Extract the (x, y) coordinate from the center of the cell holding the provided text.  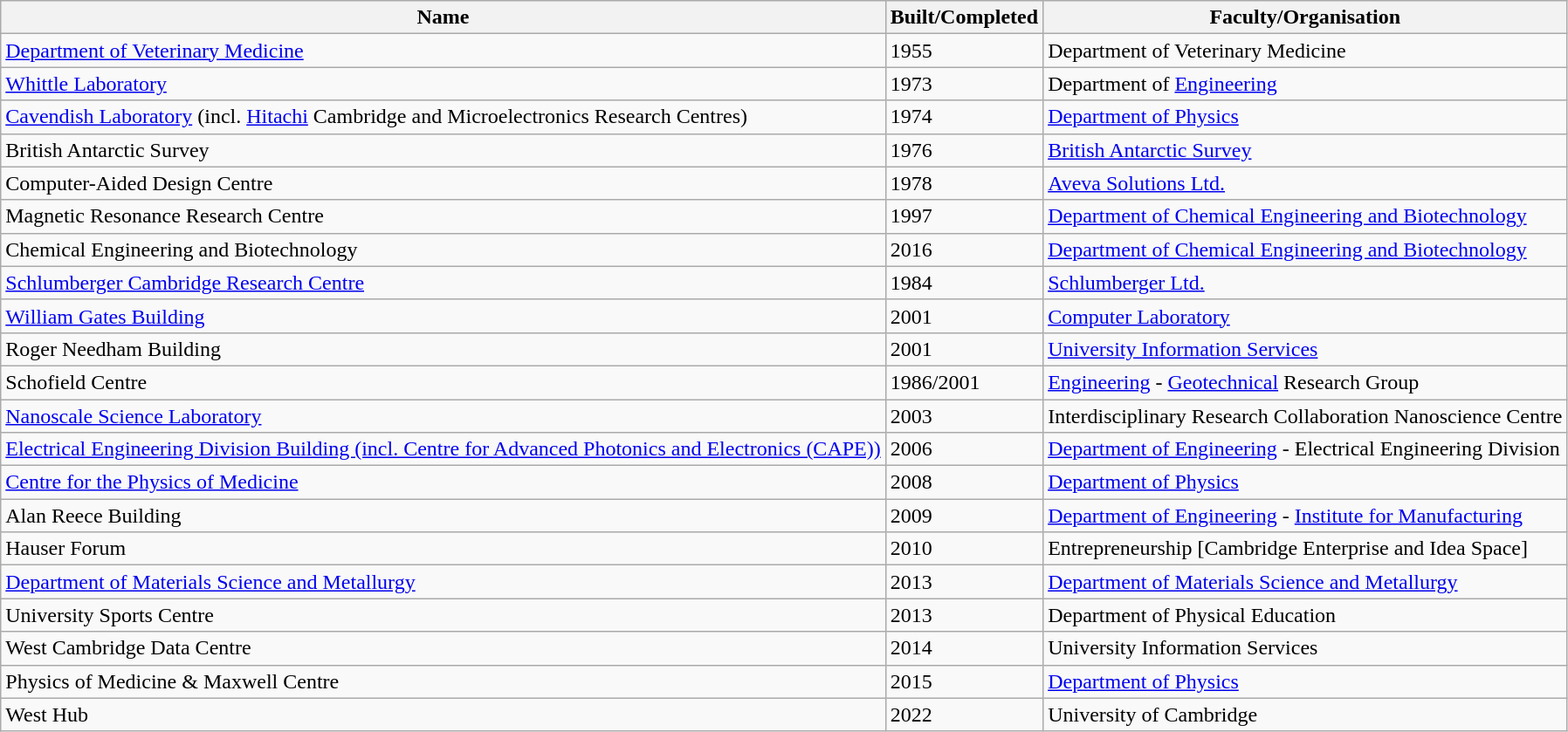
2015 (964, 681)
2010 (964, 549)
Department of Engineering (1305, 84)
University of Cambridge (1305, 715)
2009 (964, 516)
2008 (964, 482)
Roger Needham Building (444, 349)
Schlumberger Cambridge Research Centre (444, 283)
Department of Physical Education (1305, 615)
Schofield Centre (444, 382)
Physics of Medicine & Maxwell Centre (444, 681)
Alan Reece Building (444, 516)
Chemical Engineering and Biotechnology (444, 250)
Hauser Forum (444, 549)
University Sports Centre (444, 615)
2022 (964, 715)
Faculty/Organisation (1305, 17)
1976 (964, 150)
2016 (964, 250)
Entrepreneurship [Cambridge Enterprise and Idea Space] (1305, 549)
Built/Completed (964, 17)
1973 (964, 84)
Aveva Solutions Ltd. (1305, 183)
Interdisciplinary Research Collaboration Nanoscience Centre (1305, 416)
2014 (964, 648)
2003 (964, 416)
West Cambridge Data Centre (444, 648)
1997 (964, 216)
Engineering - Geotechnical Research Group (1305, 382)
Magnetic Resonance Research Centre (444, 216)
Schlumberger Ltd. (1305, 283)
Name (444, 17)
2006 (964, 449)
Cavendish Laboratory (incl. Hitachi Cambridge and Microelectronics Research Centres) (444, 117)
Whittle Laboratory (444, 84)
Department of Engineering - Electrical Engineering Division (1305, 449)
1978 (964, 183)
Centre for the Physics of Medicine (444, 482)
Nanoscale Science Laboratory (444, 416)
Computer-Aided Design Centre (444, 183)
Department of Engineering - Institute for Manufacturing (1305, 516)
Computer Laboratory (1305, 316)
1974 (964, 117)
1984 (964, 283)
1955 (964, 51)
William Gates Building (444, 316)
1986/2001 (964, 382)
Electrical Engineering Division Building (incl. Centre for Advanced Photonics and Electronics (CAPE)) (444, 449)
West Hub (444, 715)
